Extract the (X, Y) coordinate from the center of the cell holding the provided text.  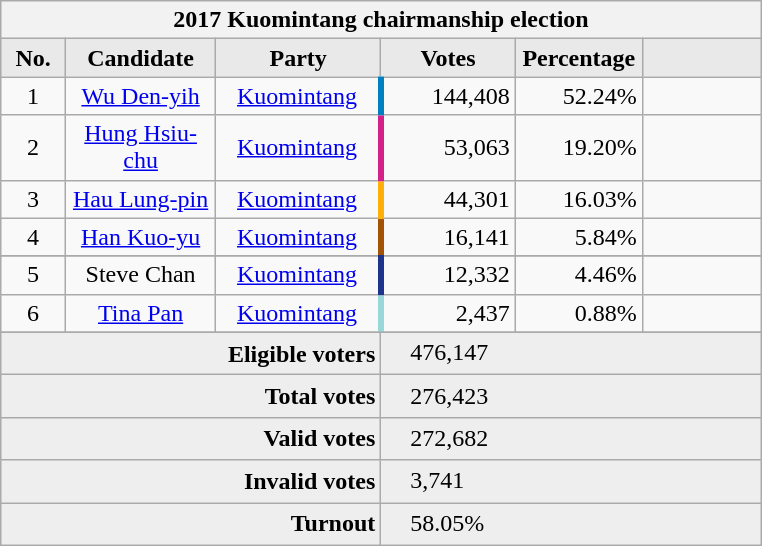
Party (298, 58)
Votes (448, 58)
476,147 (572, 354)
6 (32, 313)
19.20% (578, 148)
3,741 (572, 482)
Steve Chan (141, 275)
5 (32, 275)
272,682 (572, 438)
Eligible voters (190, 354)
44,301 (448, 199)
0.88% (578, 313)
12,332 (448, 275)
1 (32, 96)
53,063 (448, 148)
276,423 (572, 396)
2,437 (448, 313)
Percentage (578, 58)
Candidate (141, 58)
Invalid votes (190, 482)
5.84% (578, 237)
Han Kuo-yu (141, 237)
Wu Den-yih (141, 96)
16,141 (448, 237)
3 (32, 199)
Tina Pan (141, 313)
Valid votes (190, 438)
58.05% (572, 524)
144,408 (448, 96)
Hung Hsiu-chu (141, 148)
Hau Lung-pin (141, 199)
52.24% (578, 96)
Turnout (190, 524)
4.46% (578, 275)
2017 Kuomintang chairmanship election (380, 20)
4 (32, 237)
16.03% (578, 199)
Total votes (190, 396)
No. (32, 58)
2 (32, 148)
